Output the [X, Y] coordinate of the center of the cell containing the given text.  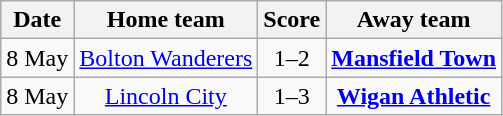
1–2 [292, 58]
Home team [166, 20]
1–3 [292, 96]
Score [292, 20]
Away team [414, 20]
Mansfield Town [414, 58]
Lincoln City [166, 96]
Bolton Wanderers [166, 58]
Wigan Athletic [414, 96]
Date [38, 20]
